Provide the [X, Y] coordinate of the cell's center where the given text is located.  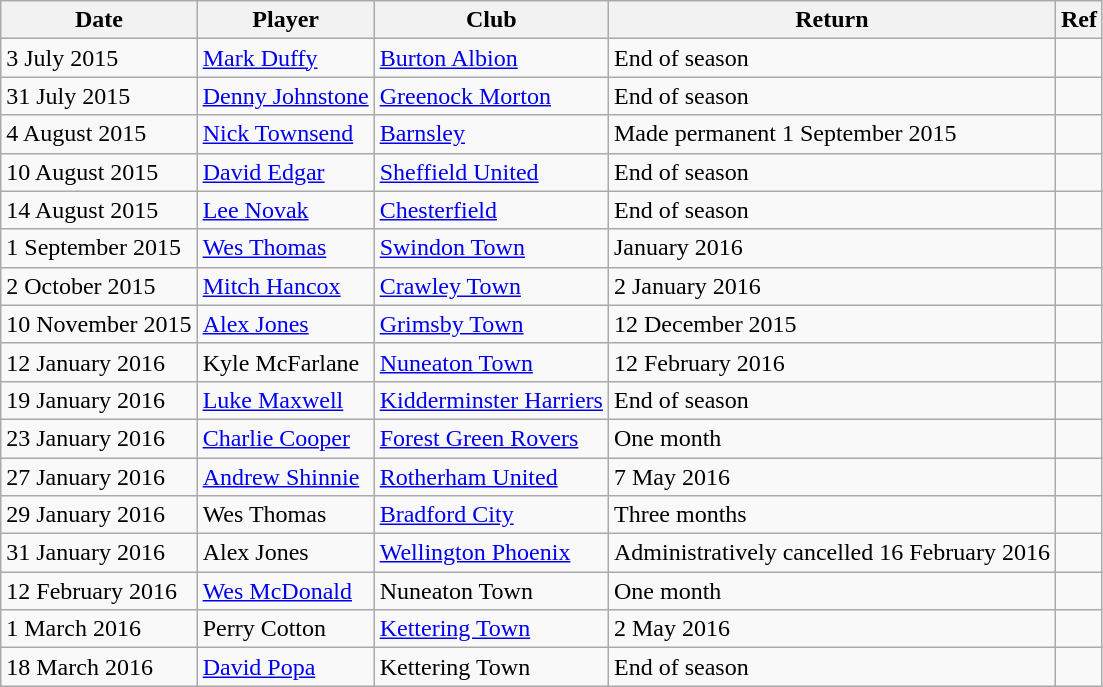
31 July 2015 [99, 96]
Burton Albion [491, 58]
Perry Cotton [286, 629]
Club [491, 20]
Luke Maxwell [286, 400]
18 March 2016 [99, 667]
31 January 2016 [99, 553]
Mitch Hancox [286, 286]
12 January 2016 [99, 362]
10 August 2015 [99, 172]
1 March 2016 [99, 629]
Mark Duffy [286, 58]
2 May 2016 [832, 629]
1 September 2015 [99, 248]
2 January 2016 [832, 286]
Player [286, 20]
January 2016 [832, 248]
10 November 2015 [99, 324]
David Popa [286, 667]
3 July 2015 [99, 58]
Crawley Town [491, 286]
27 January 2016 [99, 477]
7 May 2016 [832, 477]
Kidderminster Harriers [491, 400]
14 August 2015 [99, 210]
Wes McDonald [286, 591]
Administratively cancelled 16 February 2016 [832, 553]
Bradford City [491, 515]
Grimsby Town [491, 324]
4 August 2015 [99, 134]
2 October 2015 [99, 286]
19 January 2016 [99, 400]
Made permanent 1 September 2015 [832, 134]
Wellington Phoenix [491, 553]
29 January 2016 [99, 515]
Lee Novak [286, 210]
Forest Green Rovers [491, 438]
Chesterfield [491, 210]
Andrew Shinnie [286, 477]
Kyle McFarlane [286, 362]
Three months [832, 515]
Sheffield United [491, 172]
12 December 2015 [832, 324]
Date [99, 20]
Denny Johnstone [286, 96]
Return [832, 20]
Nick Townsend [286, 134]
Barnsley [491, 134]
Greenock Morton [491, 96]
Swindon Town [491, 248]
Ref [1078, 20]
David Edgar [286, 172]
Charlie Cooper [286, 438]
Rotherham United [491, 477]
23 January 2016 [99, 438]
